Provide the (X, Y) coordinate of the cell's center where the given text is located.  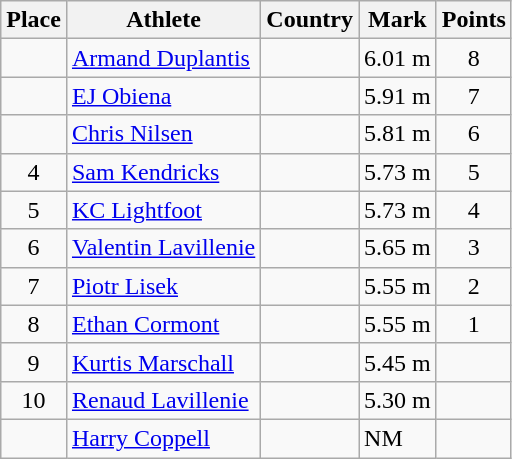
5.45 m (398, 362)
Mark (398, 20)
NM (398, 438)
Country (310, 20)
6.01 m (398, 58)
Harry Coppell (163, 438)
2 (474, 286)
Armand Duplantis (163, 58)
9 (34, 362)
10 (34, 400)
Sam Kendricks (163, 172)
Ethan Cormont (163, 324)
1 (474, 324)
5.81 m (398, 134)
Kurtis Marschall (163, 362)
Valentin Lavillenie (163, 248)
EJ Obiena (163, 96)
Renaud Lavillenie (163, 400)
Points (474, 20)
5.65 m (398, 248)
3 (474, 248)
5.91 m (398, 96)
Athlete (163, 20)
Piotr Lisek (163, 286)
Chris Nilsen (163, 134)
KC Lightfoot (163, 210)
Place (34, 20)
5.30 m (398, 400)
